For the text-containing cell, return its midpoint in (X, Y) coordinate format. 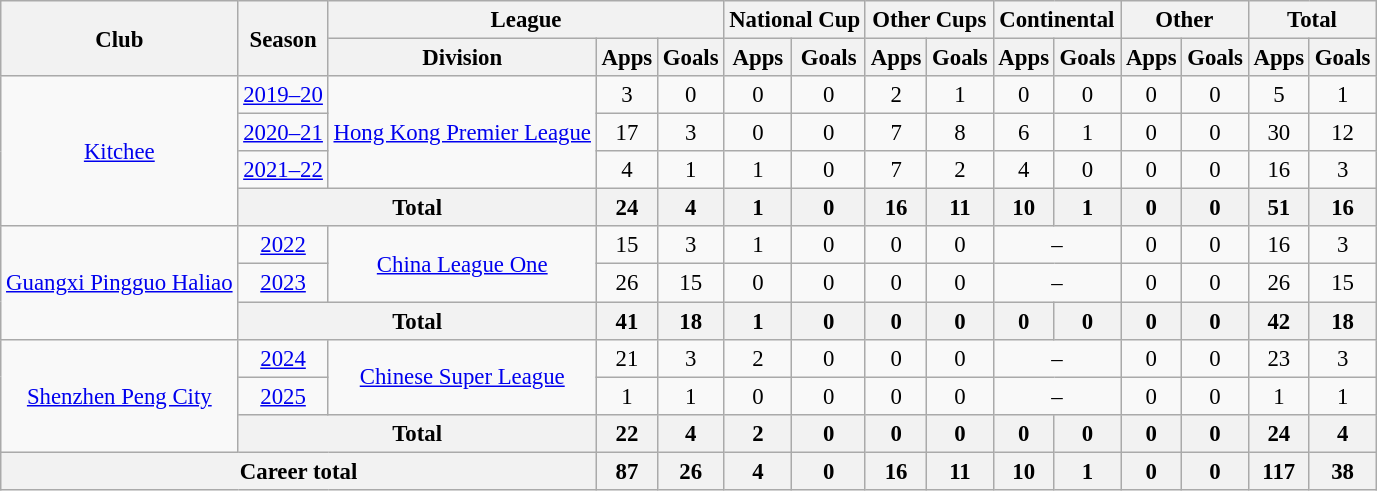
38 (1342, 471)
Season (283, 38)
Other (1185, 20)
23 (1278, 358)
Guangxi Pingguo Haliao (120, 282)
21 (626, 358)
42 (1278, 321)
Continental (1057, 20)
League (526, 20)
Shenzhen Peng City (120, 396)
12 (1342, 133)
Career total (299, 471)
Other Cups (929, 20)
87 (626, 471)
2020–21 (283, 133)
2021–22 (283, 170)
National Cup (795, 20)
Kitchee (120, 151)
51 (1278, 208)
2023 (283, 283)
Chinese Super League (462, 376)
117 (1278, 471)
China League One (462, 264)
2024 (283, 358)
2022 (283, 245)
30 (1278, 133)
6 (1024, 133)
22 (626, 433)
17 (626, 133)
2025 (283, 396)
Division (462, 58)
5 (1278, 95)
2019–20 (283, 95)
41 (626, 321)
Club (120, 38)
Hong Kong Premier League (462, 132)
8 (960, 133)
